Identify which cell holds the provided text, then report its (X, Y) central coordinate. 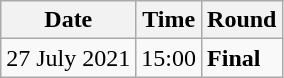
Date (68, 20)
27 July 2021 (68, 58)
Final (242, 58)
15:00 (169, 58)
Round (242, 20)
Time (169, 20)
